Locate the cell with the specified text and output its (x, y) center coordinate. 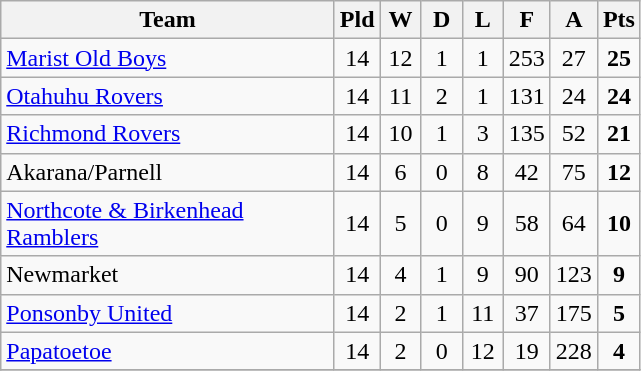
Team (168, 20)
175 (574, 313)
37 (526, 313)
3 (482, 134)
27 (574, 58)
6 (400, 172)
Marist Old Boys (168, 58)
D (442, 20)
228 (574, 351)
Otahuhu Rovers (168, 96)
21 (618, 134)
135 (526, 134)
90 (526, 275)
42 (526, 172)
64 (574, 224)
123 (574, 275)
Northcote & Birkenhead Ramblers (168, 224)
Pts (618, 20)
25 (618, 58)
8 (482, 172)
52 (574, 134)
Richmond Rovers (168, 134)
19 (526, 351)
L (482, 20)
Pld (357, 20)
131 (526, 96)
75 (574, 172)
253 (526, 58)
Papatoetoe (168, 351)
Akarana/Parnell (168, 172)
F (526, 20)
58 (526, 224)
Ponsonby United (168, 313)
Newmarket (168, 275)
W (400, 20)
A (574, 20)
